Determine the (X, Y) coordinate at the center of the cell enclosing the given text.  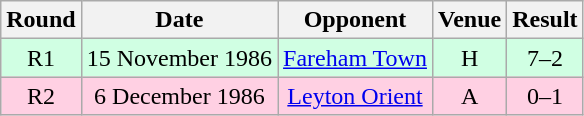
0–1 (545, 96)
H (469, 58)
R2 (41, 96)
Venue (469, 20)
A (469, 96)
6 December 1986 (179, 96)
Result (545, 20)
Round (41, 20)
7–2 (545, 58)
R1 (41, 58)
15 November 1986 (179, 58)
Date (179, 20)
Fareham Town (356, 58)
Leyton Orient (356, 96)
Opponent (356, 20)
